Output the [X, Y] coordinate of the center of the cell containing the given text.  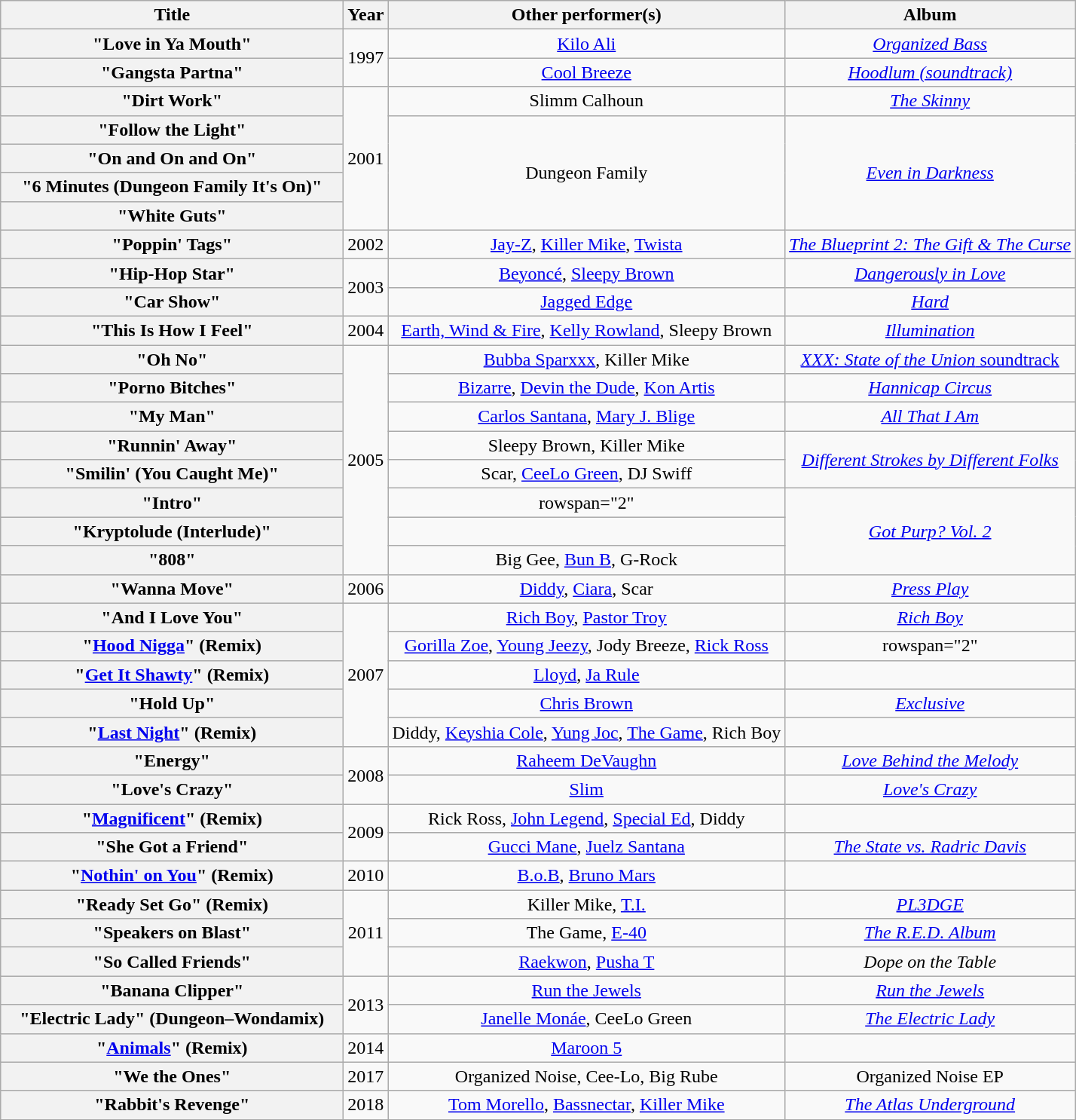
Sleepy Brown, Killer Mike [586, 445]
Hannicap Circus [930, 388]
"On and On and On" [172, 158]
Organized Noise, Cee-Lo, Big Rube [586, 1076]
Illumination [930, 330]
2017 [366, 1076]
"Dirt Work" [172, 101]
"Nothin' on You" (Remix) [172, 876]
All That I Am [930, 417]
Dangerously in Love [930, 273]
Jagged Edge [586, 301]
Dope on the Table [930, 962]
2014 [366, 1048]
Carlos Santana, Mary J. Blige [586, 417]
The Blueprint 2: The Gift & The Curse [930, 244]
"Love's Crazy" [172, 789]
"Ready Set Go" (Remix) [172, 904]
"Magnificent" (Remix) [172, 818]
2007 [366, 675]
Kilo Ali [586, 44]
"Car Show" [172, 301]
Hoodlum (soundtrack) [930, 72]
2011 [366, 933]
"My Man" [172, 417]
2010 [366, 876]
"Get It Shawty" (Remix) [172, 675]
"Energy" [172, 760]
2013 [366, 1005]
Killer Mike, T.I. [586, 904]
"Electric Lady" (Dungeon–Wondamix) [172, 1019]
"Hood Nigga" (Remix) [172, 646]
The Atlas Underground [930, 1105]
Bizarre, Devin the Dude, Kon Artis [586, 388]
B.o.B, Bruno Mars [586, 876]
Big Gee, Bun B, G-Rock [586, 560]
Cool Breeze [586, 72]
Maroon 5 [586, 1048]
Chris Brown [586, 703]
Year [366, 15]
"She Got a Friend" [172, 847]
Bubba Sparxxx, Killer Mike [586, 360]
Album [930, 15]
1997 [366, 58]
"Last Night" (Remix) [172, 732]
Rick Ross, John Legend, Special Ed, Diddy [586, 818]
"Hip-Hop Star" [172, 273]
"Poppin' Tags" [172, 244]
Rich Boy, Pastor Troy [586, 617]
Organized Bass [930, 44]
"Smilin' (You Caught Me)" [172, 474]
"Wanna Move" [172, 589]
2005 [366, 460]
Diddy, Keyshia Cole, Yung Joc, The Game, Rich Boy [586, 732]
"Kryptolude (Interlude)" [172, 531]
Raekwon, Pusha T [586, 962]
Dungeon Family [586, 173]
2003 [366, 287]
"6 Minutes (Dungeon Family It's On)" [172, 187]
"This Is How I Feel" [172, 330]
The Game, E-40 [586, 933]
2018 [366, 1105]
2009 [366, 832]
"Banana Clipper" [172, 990]
"Runnin' Away" [172, 445]
2001 [366, 158]
Other performer(s) [586, 15]
XXX: State of the Union soundtrack [930, 360]
Tom Morello, Bassnectar, Killer Mike [586, 1105]
"White Guts" [172, 216]
The Skinny [930, 101]
Scar, CeeLo Green, DJ Swiff [586, 474]
2008 [366, 775]
"And I Love You" [172, 617]
Beyoncé, Sleepy Brown [586, 273]
Exclusive [930, 703]
The R.E.D. Album [930, 933]
"Intro" [172, 503]
Love Behind the Melody [930, 760]
Lloyd, Ja Rule [586, 675]
PL3DGE [930, 904]
"Oh No" [172, 360]
Rich Boy [930, 617]
Slimm Calhoun [586, 101]
Got Purp? Vol. 2 [930, 531]
Raheem DeVaughn [586, 760]
Love's Crazy [930, 789]
Gucci Mane, Juelz Santana [586, 847]
Hard [930, 301]
2002 [366, 244]
"Hold Up" [172, 703]
Slim [586, 789]
"Speakers on Blast" [172, 933]
The Electric Lady [930, 1019]
Different Strokes by Different Folks [930, 460]
2004 [366, 330]
"So Called Friends" [172, 962]
The State vs. Radric Davis [930, 847]
"We the Ones" [172, 1076]
Title [172, 15]
"808" [172, 560]
"Porno Bitches" [172, 388]
Gorilla Zoe, Young Jeezy, Jody Breeze, Rick Ross [586, 646]
Earth, Wind & Fire, Kelly Rowland, Sleepy Brown [586, 330]
"Gangsta Partna" [172, 72]
Even in Darkness [930, 173]
"Animals" (Remix) [172, 1048]
Diddy, Ciara, Scar [586, 589]
Jay-Z, Killer Mike, Twista [586, 244]
"Follow the Light" [172, 130]
Janelle Monáe, CeeLo Green [586, 1019]
2006 [366, 589]
Press Play [930, 589]
"Love in Ya Mouth" [172, 44]
Organized Noise EP [930, 1076]
"Rabbit's Revenge" [172, 1105]
